Search for the cell housing the specified text and yield its (X, Y) center coordinate. 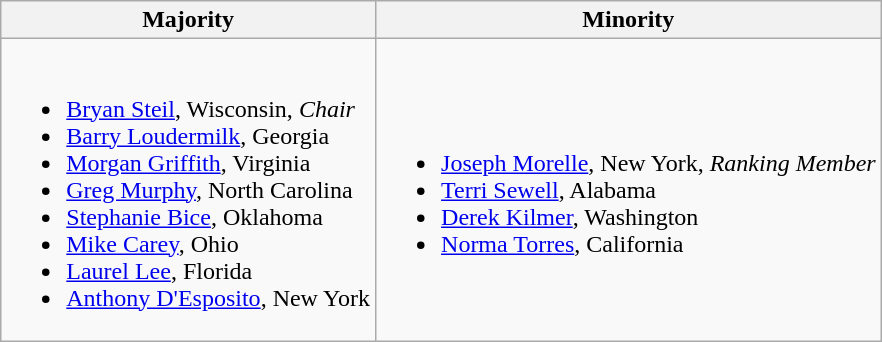
Majority (188, 20)
Minority (629, 20)
Joseph Morelle, New York, Ranking MemberTerri Sewell, AlabamaDerek Kilmer, WashingtonNorma Torres, California (629, 190)
